Identify which cell holds the provided text, then report its (x, y) central coordinate. 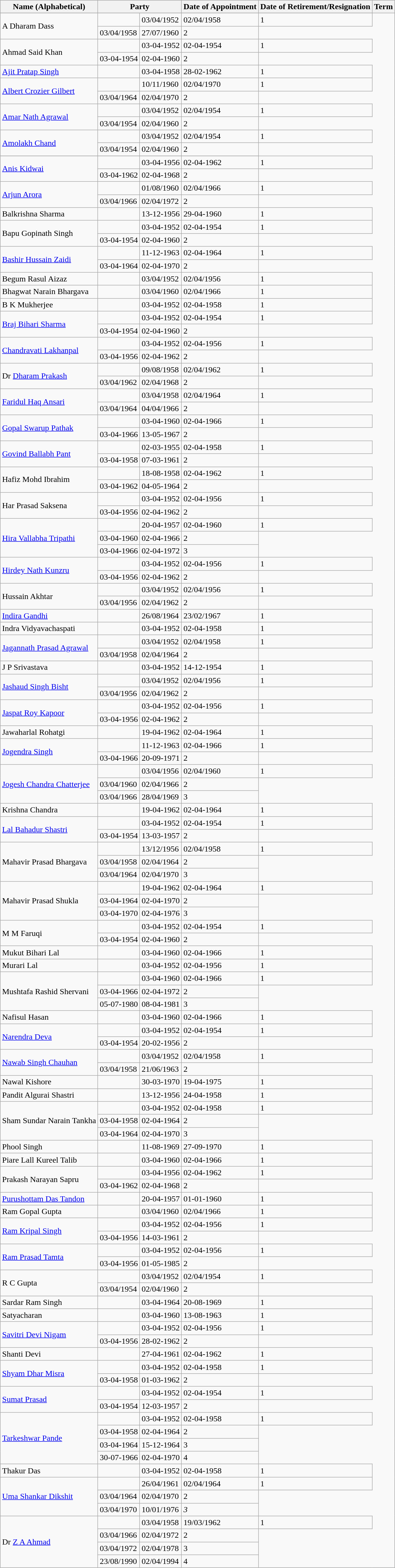
Pandit Algurai Shastri (49, 1095)
02/04/1994 (161, 1561)
Mushtafa Rashid Shervani (49, 991)
Mahavir Prasad Bhargava (49, 862)
Narendra Deva (49, 1037)
Hafiz Mohd Ibrahim (49, 480)
Hira Vallabha Tripathi (49, 538)
Amolakh Chand (49, 143)
01-05-1985 (161, 1263)
20-08-1969 (220, 1302)
Amar Nath Agrawal (49, 117)
Arjun Arora (49, 195)
Jashaud Singh Bisht (49, 687)
11-08-1969 (161, 1147)
Shyam Dhar Misra (49, 1373)
Ram Kripal Singh (49, 1231)
Braj Bihari Sharma (49, 324)
R C Gupta (49, 1283)
Date of Retirement/Resignation (315, 7)
Dr Dharam Prakash (49, 376)
Term (383, 7)
Ajit Pratap Singh (49, 71)
Faridul Haq Ansari (49, 402)
30-07-1966 (119, 1458)
Date of Appointment (220, 7)
03/04/1970 (119, 1509)
26/08/1964 (161, 616)
Uma Shankar Dikshit (49, 1497)
03/04/1972 (119, 1548)
J P Srivastava (49, 667)
Mahavir Prasad Shukla (49, 901)
Bapu Gopinath Singh (49, 233)
B K Mukherjee (49, 305)
02-03-1955 (161, 447)
19/03/1962 (220, 1522)
05-07-1980 (119, 1004)
Govind Ballabh Pant (49, 454)
14-03-1961 (161, 1238)
10/01/1976 (161, 1509)
Chandravati Lakhanpal (49, 350)
Indra Vidyavachaspati (49, 629)
A Dharam Dass (49, 26)
Piare Lall Kureel Talib (49, 1160)
Bashir Hussain Zaidi (49, 259)
Dr Z A Ahmad (49, 1542)
Prakash Narayan Sapru (49, 1179)
Begum Rasul Aizaz (49, 279)
23/02/1967 (220, 616)
Thakur Das (49, 1471)
Anis Kidwai (49, 169)
Jawaharlal Rohatgi (49, 732)
02/04/1978 (161, 1548)
03-04-1970 (119, 914)
10/11/1960 (161, 84)
01-01-1960 (220, 1198)
21/06/1963 (161, 1069)
Shanti Devi (49, 1354)
20-09-1971 (161, 758)
Lal Bahadur Shastri (49, 829)
01/08/1960 (161, 188)
Nafisul Hasan (49, 1017)
27-04-1961 (161, 1354)
Bhagwat Narain Bhargava (49, 292)
02/04/1968 (161, 383)
Mukut Bihari Lal (49, 952)
04/04/1966 (161, 408)
02-04-1976 (161, 914)
Ram Prasad Tamta (49, 1257)
29-04-1960 (220, 214)
Hussain Akhtar (49, 596)
09/08/1958 (161, 369)
30-03-1970 (161, 1082)
Hirdey Nath Kunzru (49, 570)
28/04/1969 (161, 797)
18-08-1958 (161, 473)
Nawab Singh Chauhan (49, 1063)
13-08-1963 (220, 1315)
13-03-1957 (161, 836)
Ram Gopal Gupta (49, 1212)
26/04/1961 (161, 1484)
01-03-1962 (161, 1380)
Phool Singh (49, 1147)
Murari Lal (49, 965)
20-02-1956 (161, 1043)
24-04-1958 (220, 1095)
23/08/1990 (119, 1561)
Jagannath Prasad Agrawal (49, 648)
Albert Crozier Gilbert (49, 91)
Purushottam Das Tandon (49, 1198)
12-03-1957 (161, 1406)
Jogendra Singh (49, 751)
Har Prasad Saksena (49, 505)
Savitri Devi Nigam (49, 1335)
15-12-1964 (161, 1445)
M M Faruqi (49, 933)
14-12-1954 (220, 667)
Sumat Prasad (49, 1399)
03/04/1962 (119, 383)
Name (Alphabetical) (49, 7)
04-05-1964 (161, 486)
Indira Gandhi (49, 616)
Tarkeshwar Pande (49, 1438)
08-04-1981 (161, 1004)
Satyacharan (49, 1315)
Krishna Chandra (49, 810)
Sardar Ram Singh (49, 1302)
Jogesh Chandra Chatterjee (49, 784)
Balkrishna Sharma (49, 214)
Sham Sundar Narain Tankha (49, 1121)
Ahmad Said Khan (49, 52)
Nawal Kishore (49, 1082)
Gopal Swarup Pathak (49, 428)
13/12/1956 (161, 849)
13-05-1967 (161, 434)
Party (140, 7)
07-03-1961 (161, 460)
Jaspat Roy Kapoor (49, 713)
19-04-1975 (220, 1082)
27/07/1960 (161, 33)
27-09-1970 (220, 1147)
